Capture the cell that displays the provided text and extract its (x, y) central coordinate. 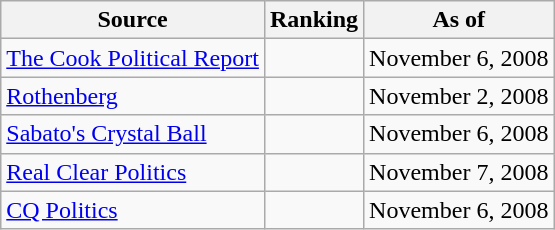
Real Clear Politics (133, 172)
November 7, 2008 (459, 172)
Ranking (314, 20)
Rothenberg (133, 96)
November 2, 2008 (459, 96)
Sabato's Crystal Ball (133, 134)
CQ Politics (133, 210)
The Cook Political Report (133, 58)
As of (459, 20)
Source (133, 20)
